Return the [x, y] coordinate for the center point of the cell that contains the specified text.  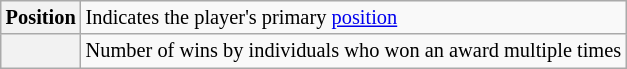
Number of wins by individuals who won an award multiple times [354, 51]
Indicates the player's primary position [354, 17]
Position [41, 17]
